Pinpoint the cell where the given text exists, returning its (X, Y) midpoint coordinate. 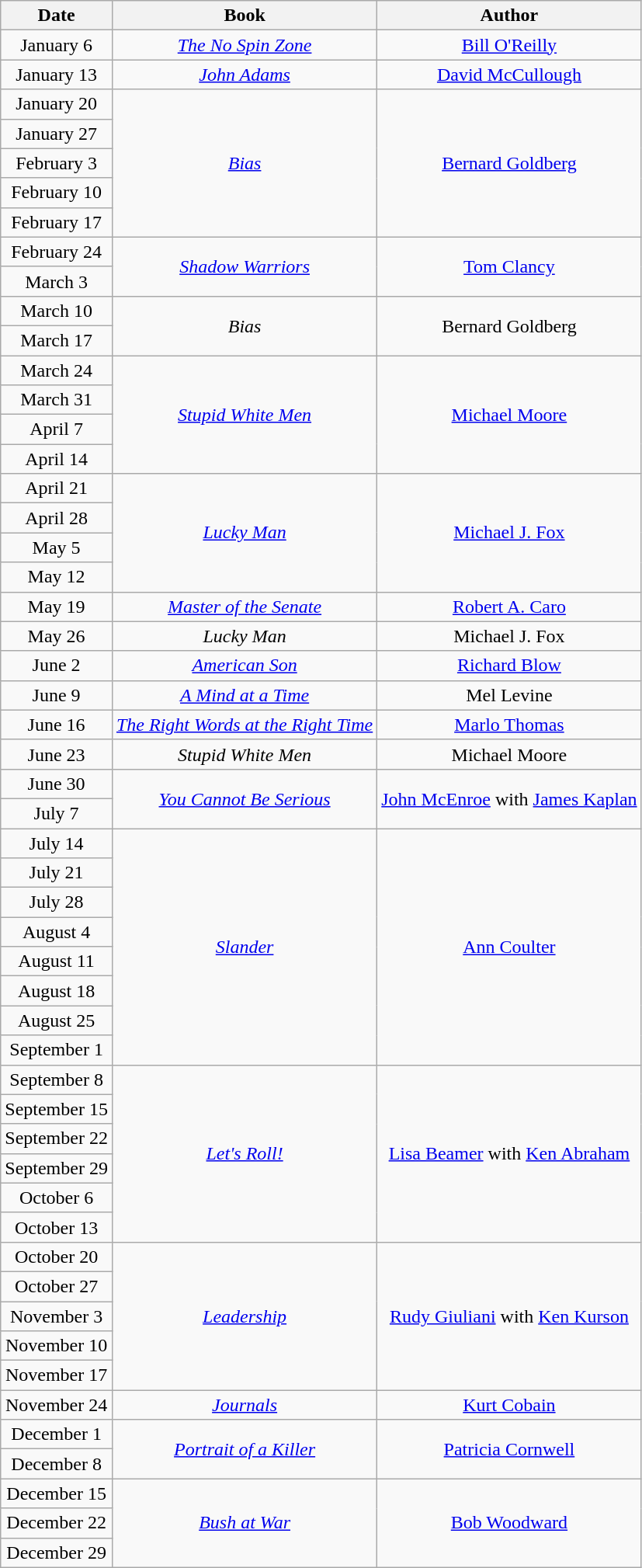
May 19 (57, 607)
Shadow Warriors (244, 266)
April 28 (57, 518)
Bush at War (244, 1523)
John McEnroe with James Kaplan (509, 798)
The Right Words at the Right Time (244, 725)
Book (244, 16)
March 10 (57, 311)
June 30 (57, 784)
September 15 (57, 1109)
Rudy Giuliani with Ken Kurson (509, 1316)
November 10 (57, 1346)
Leadership (244, 1316)
August 11 (57, 961)
A Mind at a Time (244, 695)
July 7 (57, 813)
The No Spin Zone (244, 45)
September 8 (57, 1080)
Mel Levine (509, 695)
Date (57, 16)
August 18 (57, 991)
December 8 (57, 1464)
December 1 (57, 1434)
February 17 (57, 222)
November 17 (57, 1375)
Slander (244, 946)
February 3 (57, 163)
March 3 (57, 281)
Ann Coulter (509, 946)
April 14 (57, 459)
April 7 (57, 429)
You Cannot Be Serious (244, 798)
Marlo Thomas (509, 725)
October 20 (57, 1257)
July 14 (57, 843)
August 25 (57, 1020)
February 10 (57, 193)
Journals (244, 1405)
October 27 (57, 1286)
October 6 (57, 1198)
January 13 (57, 75)
Bob Woodward (509, 1523)
November 3 (57, 1316)
June 16 (57, 725)
Tom Clancy (509, 266)
December 29 (57, 1552)
John Adams (244, 75)
September 22 (57, 1139)
Lisa Beamer with Ken Abraham (509, 1153)
Richard Blow (509, 666)
May 5 (57, 548)
Robert A. Caro (509, 607)
May 12 (57, 577)
David McCullough (509, 75)
March 24 (57, 370)
September 29 (57, 1168)
January 6 (57, 45)
December 22 (57, 1523)
Bill O'Reilly (509, 45)
June 23 (57, 754)
American Son (244, 666)
June 9 (57, 695)
May 26 (57, 636)
September 1 (57, 1050)
Let's Roll! (244, 1153)
June 2 (57, 666)
April 21 (57, 488)
December 15 (57, 1493)
July 28 (57, 902)
August 4 (57, 932)
October 13 (57, 1227)
March 17 (57, 340)
Patricia Cornwell (509, 1449)
Kurt Cobain (509, 1405)
January 27 (57, 134)
Master of the Senate (244, 607)
Portrait of a Killer (244, 1449)
February 24 (57, 252)
March 31 (57, 400)
January 20 (57, 104)
November 24 (57, 1405)
Author (509, 16)
July 21 (57, 873)
